Scan for the cell matching the given text and deliver its [X, Y] coordinate at center. 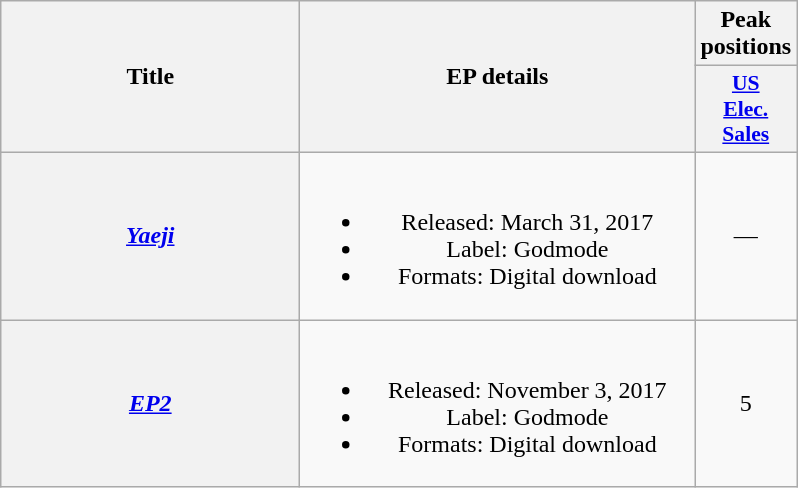
EP2 [150, 404]
USElec.Sales [746, 110]
Peak positions [746, 34]
EP details [498, 77]
Released: November 3, 2017Label: GodmodeFormats: Digital download [498, 404]
— [746, 236]
Released: March 31, 2017Label: GodmodeFormats: Digital download [498, 236]
Yaeji [150, 236]
Title [150, 77]
5 [746, 404]
